Search for the cell housing the specified text and yield its (x, y) center coordinate. 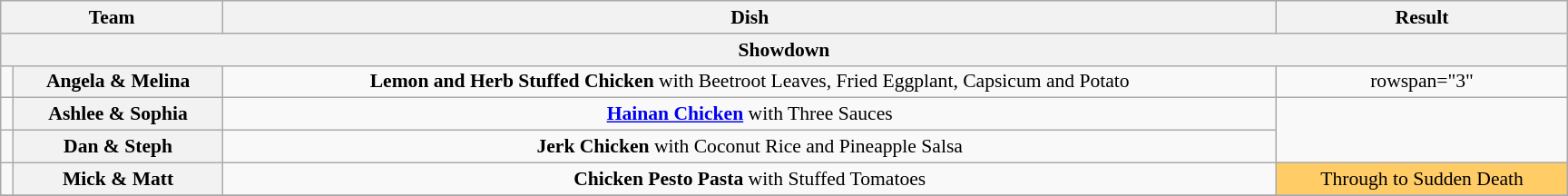
Dan & Steph (118, 147)
rowspan="3" (1422, 82)
Angela & Melina (118, 82)
Team (113, 17)
Lemon and Herb Stuffed Chicken with Beetroot Leaves, Fried Eggplant, Capsicum and Potato (750, 82)
Jerk Chicken with Coconut Rice and Pineapple Salsa (750, 147)
Mick & Matt (118, 179)
Through to Sudden Death (1422, 179)
Result (1422, 17)
Chicken Pesto Pasta with Stuffed Tomatoes (750, 179)
Ashlee & Sophia (118, 114)
Showdown (784, 50)
Hainan Chicken with Three Sauces (750, 114)
Dish (750, 17)
